Scan for the cell matching the given text and deliver its [X, Y] coordinate at center. 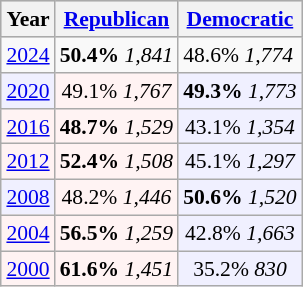
2016 [28, 126]
61.6% 1,451 [116, 269]
2024 [28, 55]
2020 [28, 91]
49.1% 1,767 [116, 91]
2012 [28, 162]
2004 [28, 233]
48.7% 1,529 [116, 126]
45.1% 1,297 [240, 162]
Republican [116, 19]
50.4% 1,841 [116, 55]
49.3% 1,773 [240, 91]
48.2% 1,446 [116, 197]
52.4% 1,508 [116, 162]
Democratic [240, 19]
2008 [28, 197]
43.1% 1,354 [240, 126]
2000 [28, 269]
Year [28, 19]
56.5% 1,259 [116, 233]
35.2% 830 [240, 269]
48.6% 1,774 [240, 55]
42.8% 1,663 [240, 233]
50.6% 1,520 [240, 197]
